Scan for the cell matching the given text and deliver its (x, y) coordinate at center. 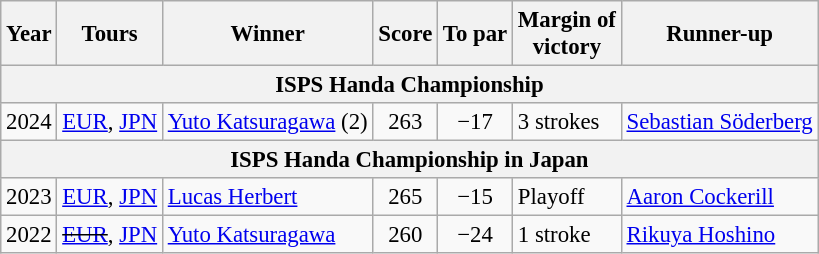
Yuto Katsuragawa (2) (268, 122)
ISPS Handa Championship (410, 85)
Score (406, 34)
265 (406, 197)
Year (29, 34)
260 (406, 235)
2023 (29, 197)
Yuto Katsuragawa (268, 235)
Runner-up (720, 34)
Rikuya Hoshino (720, 235)
Playoff (568, 197)
Tours (110, 34)
Aaron Cockerill (720, 197)
1 stroke (568, 235)
3 strokes (568, 122)
263 (406, 122)
2024 (29, 122)
−24 (476, 235)
2022 (29, 235)
Winner (268, 34)
ISPS Handa Championship in Japan (410, 160)
Lucas Herbert (268, 197)
−15 (476, 197)
Sebastian Söderberg (720, 122)
−17 (476, 122)
To par (476, 34)
Margin ofvictory (568, 34)
